Find where the given text appears and provide that cell's center as [x, y] coordinate. 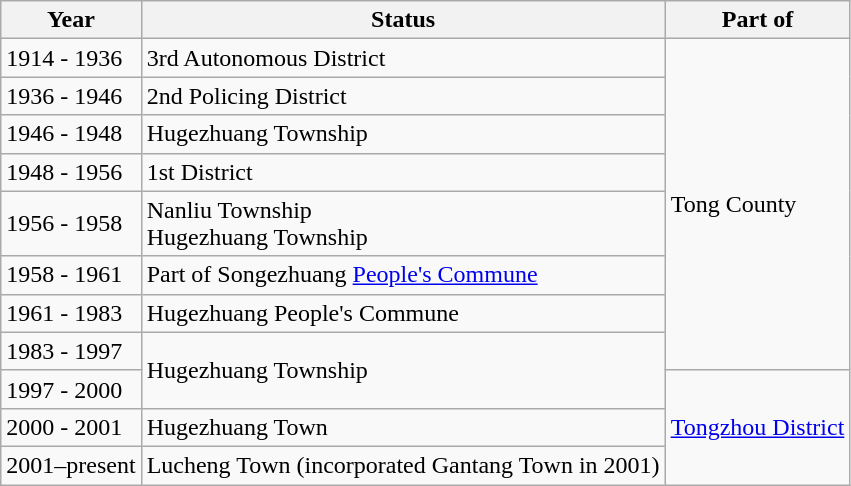
1914 - 1936 [71, 58]
Part of Songezhuang People's Commune [403, 275]
1946 - 1948 [71, 134]
1936 - 1946 [71, 96]
Hugezhuang Town [403, 427]
1958 - 1961 [71, 275]
1956 - 1958 [71, 224]
1997 - 2000 [71, 389]
1948 - 1956 [71, 172]
2001–present [71, 465]
Tong County [758, 205]
1983 - 1997 [71, 351]
Year [71, 20]
2000 - 2001 [71, 427]
Tongzhou District [758, 427]
1st District [403, 172]
Hugezhuang People's Commune [403, 313]
2nd Policing District [403, 96]
Part of [758, 20]
Status [403, 20]
Nanliu TownshipHugezhuang Township [403, 224]
Lucheng Town (incorporated Gantang Town in 2001) [403, 465]
3rd Autonomous District [403, 58]
1961 - 1983 [71, 313]
